Determine the (X, Y) coordinate at the center of the cell enclosing the given text.  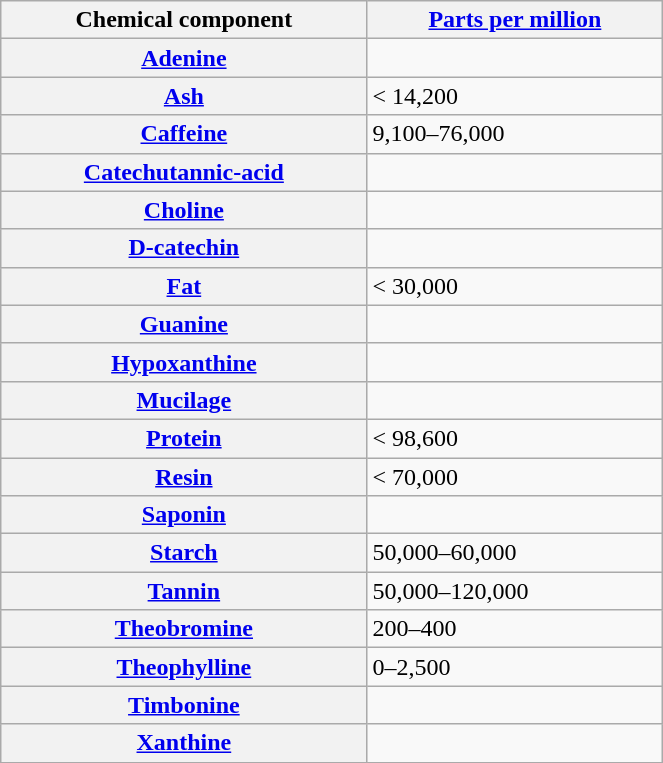
50,000–120,000 (515, 591)
< 14,200 (515, 96)
Tannin (184, 591)
Ash (184, 96)
Resin (184, 477)
< 30,000 (515, 286)
Caffeine (184, 134)
Parts per million (515, 20)
Protein (184, 438)
Fat (184, 286)
< 98,600 (515, 438)
50,000–60,000 (515, 553)
Saponin (184, 515)
Chemical component (184, 20)
Starch (184, 553)
200–400 (515, 629)
< 70,000 (515, 477)
Choline (184, 210)
Hypoxanthine (184, 362)
Theophylline (184, 667)
Timbonine (184, 705)
Guanine (184, 324)
D-catechin (184, 248)
Xanthine (184, 743)
Mucilage (184, 400)
Adenine (184, 58)
Catechutannic-acid (184, 172)
9,100–76,000 (515, 134)
0–2,500 (515, 667)
Theobromine (184, 629)
